Output the [X, Y] coordinate of the center of the cell containing the given text.  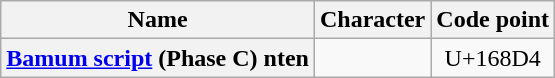
U+168D4 [493, 58]
Code point [493, 20]
Name [158, 20]
Character [372, 20]
Bamum script (Phase C) nten [158, 58]
